For the text-containing cell, return its midpoint in [X, Y] coordinate format. 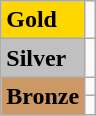
Silver [43, 58]
Gold [43, 20]
Bronze [43, 96]
